For the text-containing cell, return its midpoint in (X, Y) coordinate format. 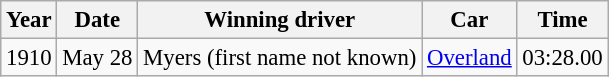
Time (562, 20)
Overland (470, 58)
Year (29, 20)
Winning driver (280, 20)
Car (470, 20)
Myers (first name not known) (280, 58)
1910 (29, 58)
May 28 (98, 58)
03:28.00 (562, 58)
Date (98, 20)
